Extract the (x, y) coordinate from the center of the cell holding the provided text.  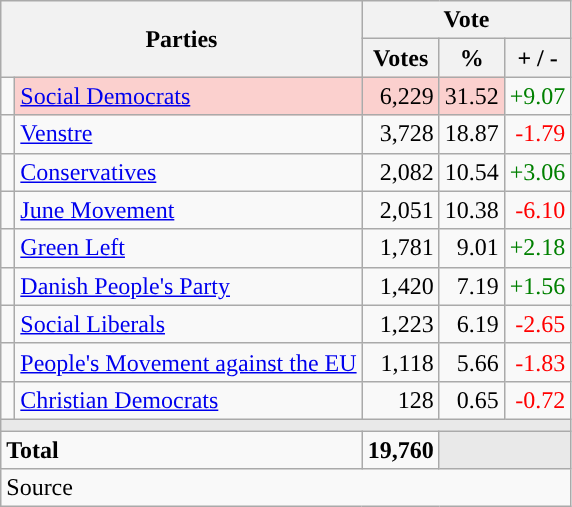
+1.56 (538, 286)
-6.10 (538, 210)
-1.83 (538, 362)
1,223 (400, 324)
1,118 (400, 362)
19,760 (400, 449)
Venstre (188, 134)
31.52 (472, 96)
June Movement (188, 210)
Vote (466, 20)
+9.07 (538, 96)
7.19 (472, 286)
Source (286, 488)
2,051 (400, 210)
9.01 (472, 248)
Green Left (188, 248)
128 (400, 400)
-0.72 (538, 400)
-1.79 (538, 134)
+2.18 (538, 248)
10.38 (472, 210)
0.65 (472, 400)
1,781 (400, 248)
10.54 (472, 172)
Conservatives (188, 172)
Christian Democrats (188, 400)
People's Movement against the EU (188, 362)
-2.65 (538, 324)
Total (182, 449)
Parties (182, 39)
3,728 (400, 134)
18.87 (472, 134)
+ / - (538, 58)
Danish People's Party (188, 286)
6.19 (472, 324)
2,082 (400, 172)
+3.06 (538, 172)
6,229 (400, 96)
% (472, 58)
5.66 (472, 362)
Votes (400, 58)
Social Liberals (188, 324)
Social Democrats (188, 96)
1,420 (400, 286)
